Search for the cell housing the specified text and yield its (x, y) center coordinate. 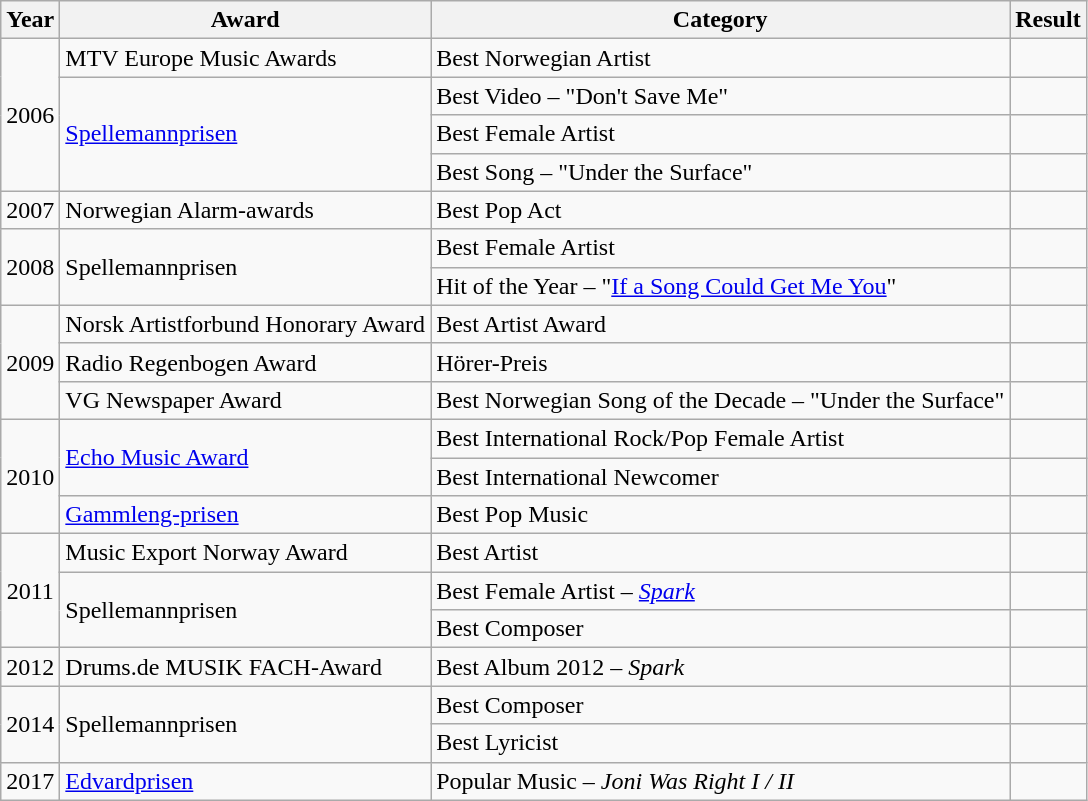
Norsk Artistforbund Honorary Award (246, 324)
2010 (30, 476)
2007 (30, 210)
2009 (30, 362)
Hit of the Year – "If a Song Could Get Me You" (720, 286)
Best Pop Act (720, 210)
Gammleng-prisen (246, 515)
Popular Music – Joni Was Right I / II (720, 781)
MTV Europe Music Awards (246, 58)
2008 (30, 267)
Radio Regenbogen Award (246, 362)
Category (720, 20)
Best Video – "Don't Save Me" (720, 96)
2014 (30, 724)
Best Lyricist (720, 743)
2017 (30, 781)
VG Newspaper Award (246, 400)
Best Norwegian Song of the Decade – "Under the Surface" (720, 400)
Best International Rock/Pop Female Artist (720, 438)
Best Norwegian Artist (720, 58)
Best Album 2012 – Spark (720, 667)
2011 (30, 591)
2012 (30, 667)
Norwegian Alarm-awards (246, 210)
Best Pop Music (720, 515)
Music Export Norway Award (246, 553)
Best Artist (720, 553)
Best International Newcomer (720, 477)
Best Artist Award (720, 324)
Result (1048, 20)
Hörer-Preis (720, 362)
Best Song – "Under the Surface" (720, 172)
Echo Music Award (246, 457)
Award (246, 20)
Edvardprisen (246, 781)
Best Female Artist – Spark (720, 591)
2006 (30, 115)
Drums.de MUSIK FACH-Award (246, 667)
Year (30, 20)
